Return the (X, Y) coordinate for the center point of the cell that contains the specified text.  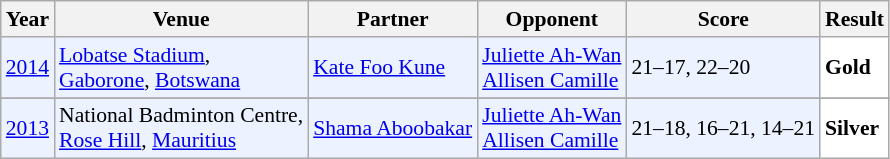
Silver (854, 128)
2014 (28, 68)
Lobatse Stadium,Gaborone, Botswana (181, 68)
21–17, 22–20 (723, 68)
Year (28, 19)
Venue (181, 19)
Score (723, 19)
Opponent (552, 19)
National Badminton Centre,Rose Hill, Mauritius (181, 128)
Partner (392, 19)
2013 (28, 128)
Result (854, 19)
Gold (854, 68)
Kate Foo Kune (392, 68)
Shama Aboobakar (392, 128)
21–18, 16–21, 14–21 (723, 128)
